Return (x, y) of the center of cell containing provided text 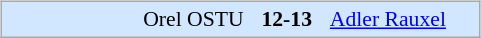
12-13 (286, 19)
Orel OSTU (172, 19)
Adler Rauxel (402, 19)
